Locate the cell with the specified text and output its [X, Y] center coordinate. 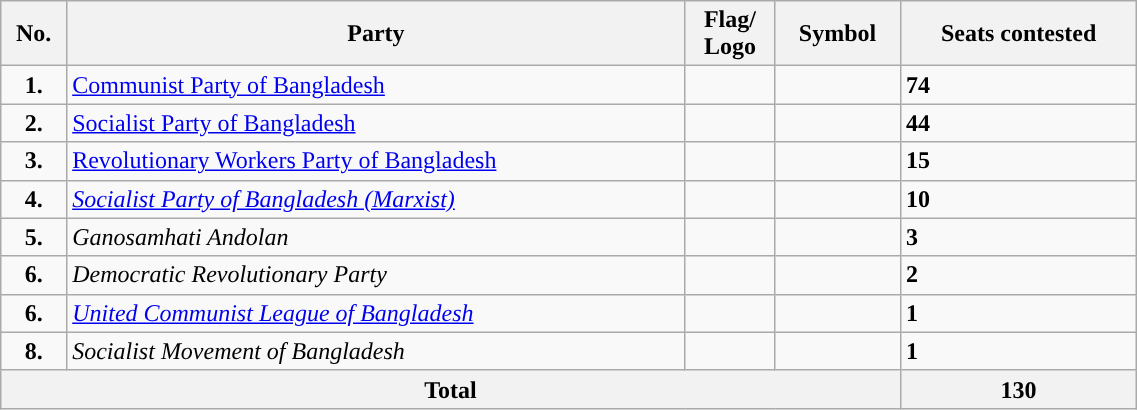
10 [1018, 199]
2. [34, 123]
4. [34, 199]
Symbol [838, 34]
Democratic Revolutionary Party [376, 275]
3. [34, 161]
8. [34, 351]
United Communist League of Bangladesh [376, 313]
Socialist Party of Bangladesh (Marxist) [376, 199]
Party [376, 34]
Seats contested [1018, 34]
Ganosamhati Andolan [376, 237]
3 [1018, 237]
Flag/Logo [730, 34]
5. [34, 237]
Socialist Party of Bangladesh [376, 123]
1. [34, 85]
130 [1018, 389]
74 [1018, 85]
44 [1018, 123]
Communist Party of Bangladesh [376, 85]
No. [34, 34]
Revolutionary Workers Party of Bangladesh [376, 161]
15 [1018, 161]
Socialist Movement of Bangladesh [376, 351]
2 [1018, 275]
Total [451, 389]
